Return [x, y] of the center of cell containing provided text 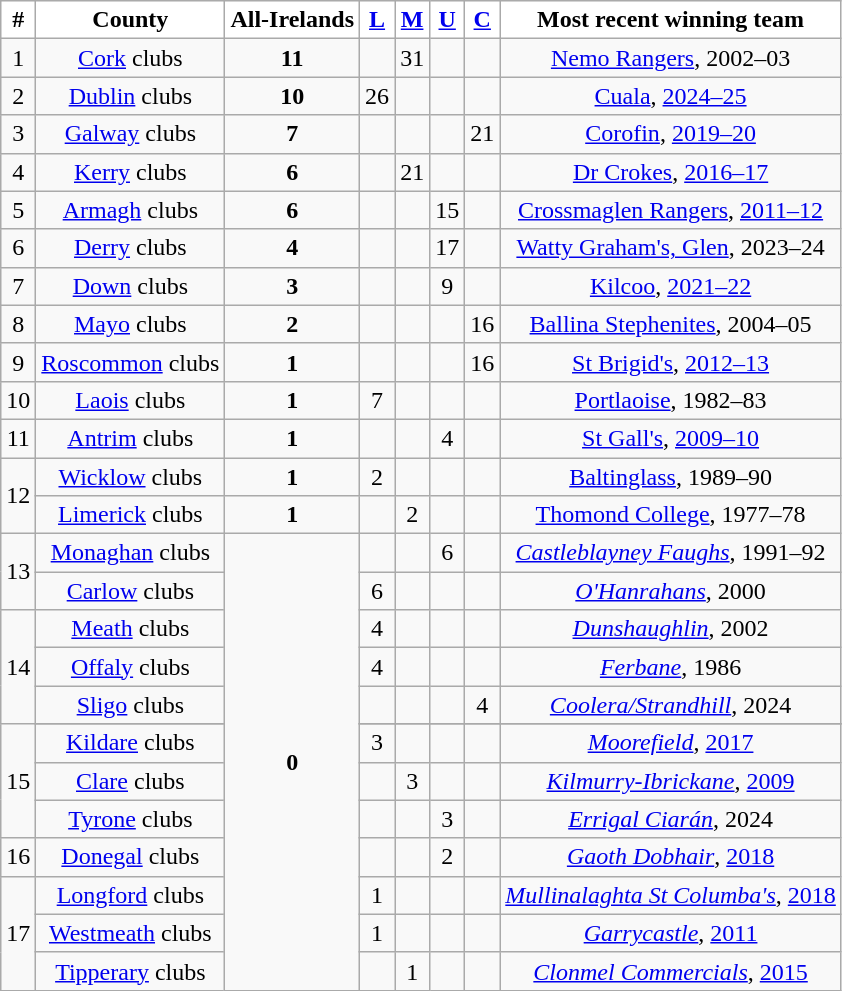
Laois clubs [130, 400]
Most recent winning team [671, 20]
Cuala, 2024–25 [671, 96]
Ferbane, 1986 [671, 667]
Tipperary clubs [130, 971]
Dr Crokes, 2016–17 [671, 172]
L [378, 20]
Clare clubs [130, 781]
C [482, 20]
12 [18, 496]
Kerry clubs [130, 172]
St Brigid's, 2012–13 [671, 362]
Portlaoise, 1982–83 [671, 400]
5 [18, 210]
Castleblayney Faughs, 1991–92 [671, 553]
26 [378, 96]
Galway clubs [130, 134]
Baltinglass, 1989–90 [671, 477]
Garrycastle, 2011 [671, 933]
Wicklow clubs [130, 477]
Ballina Stephenites, 2004–05 [671, 324]
Offaly clubs [130, 667]
Kildare clubs [130, 743]
Watty Graham's, Glen, 2023–24 [671, 248]
Mullinalaghta St Columba's, 2018 [671, 895]
Roscommon clubs [130, 362]
Mayo clubs [130, 324]
Limerick clubs [130, 515]
Sligo clubs [130, 705]
Gaoth Dobhair, 2018 [671, 857]
Errigal Ciarán, 2024 [671, 819]
Monaghan clubs [130, 553]
Moorefield, 2017 [671, 743]
Armagh clubs [130, 210]
Donegal clubs [130, 857]
Cork clubs [130, 58]
Crossmaglen Rangers, 2011–12 [671, 210]
Nemo Rangers, 2002–03 [671, 58]
Tyrone clubs [130, 819]
Derry clubs [130, 248]
# [18, 20]
All-Irelands [292, 20]
Corofin, 2019–20 [671, 134]
U [448, 20]
Kilmurry-Ibrickane, 2009 [671, 781]
14 [18, 667]
County [130, 20]
Meath clubs [130, 629]
Longford clubs [130, 895]
8 [18, 324]
Dunshaughlin, 2002 [671, 629]
M [412, 20]
Dublin clubs [130, 96]
O'Hanrahans, 2000 [671, 591]
St Gall's, 2009–10 [671, 438]
Westmeath clubs [130, 933]
0 [292, 762]
Carlow clubs [130, 591]
31 [412, 58]
Clonmel Commercials, 2015 [671, 971]
Kilcoo, 2021–22 [671, 286]
Down clubs [130, 286]
13 [18, 572]
Thomond College, 1977–78 [671, 515]
Antrim clubs [130, 438]
Coolera/Strandhill, 2024 [671, 705]
